For the text-containing cell, return its midpoint in (x, y) coordinate format. 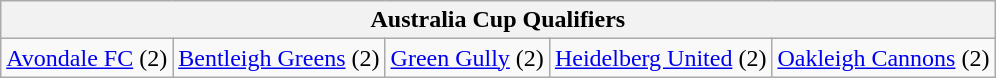
Bentleigh Greens (2) (279, 58)
Oakleigh Cannons (2) (884, 58)
Avondale FC (2) (87, 58)
Green Gully (2) (467, 58)
Australia Cup Qualifiers (498, 20)
Heidelberg United (2) (660, 58)
